Pinpoint the cell where the given text exists, returning its (X, Y) midpoint coordinate. 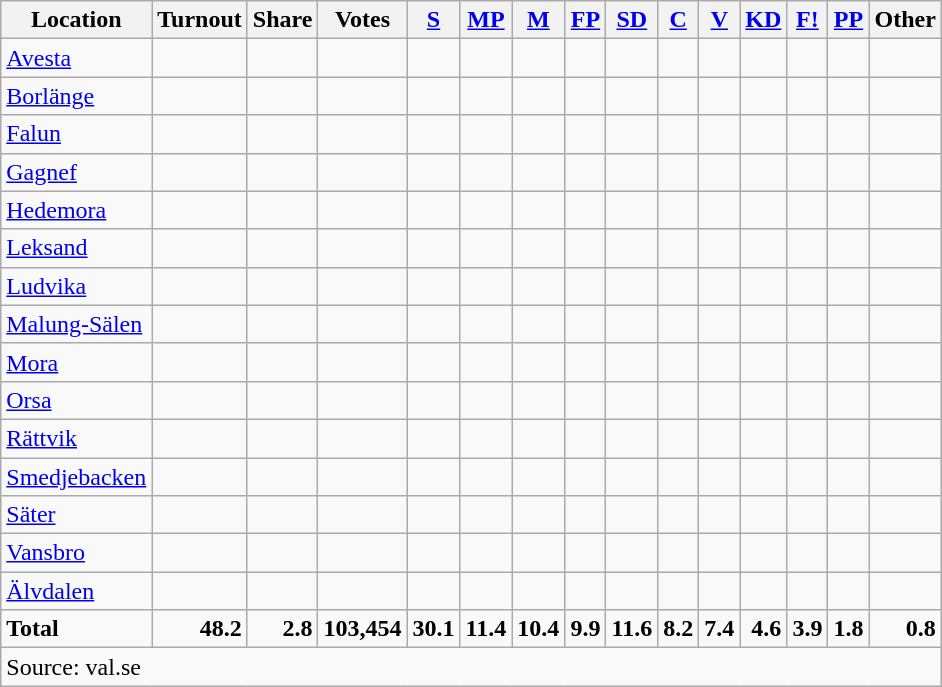
Ludvika (76, 286)
SD (632, 20)
Turnout (200, 20)
Votes (362, 20)
Älvdalen (76, 591)
C (678, 20)
Mora (76, 362)
V (720, 20)
4.6 (764, 629)
KD (764, 20)
Hedemora (76, 210)
11.4 (486, 629)
Location (76, 20)
Total (76, 629)
M (538, 20)
Falun (76, 134)
103,454 (362, 629)
2.8 (282, 629)
Malung-Sälen (76, 324)
Share (282, 20)
Avesta (76, 58)
Rättvik (76, 438)
10.4 (538, 629)
8.2 (678, 629)
Borlänge (76, 96)
Source: val.se (472, 667)
1.8 (848, 629)
PP (848, 20)
Other (905, 20)
Orsa (76, 400)
F! (808, 20)
FP (586, 20)
11.6 (632, 629)
Säter (76, 515)
30.1 (434, 629)
3.9 (808, 629)
Vansbro (76, 553)
Gagnef (76, 172)
9.9 (586, 629)
MP (486, 20)
Smedjebacken (76, 477)
7.4 (720, 629)
48.2 (200, 629)
Leksand (76, 248)
0.8 (905, 629)
S (434, 20)
